Find where the given text appears and provide that cell's center as (X, Y) coordinate. 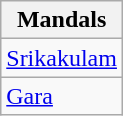
Mandals (62, 20)
Srikakulam (62, 58)
Gara (62, 96)
